Capture the cell that displays the provided text and extract its (X, Y) central coordinate. 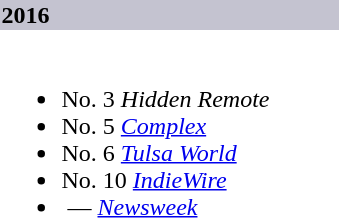
2016 (170, 15)
